From the cell containing the given text, extract its center point as (x, y) coordinate. 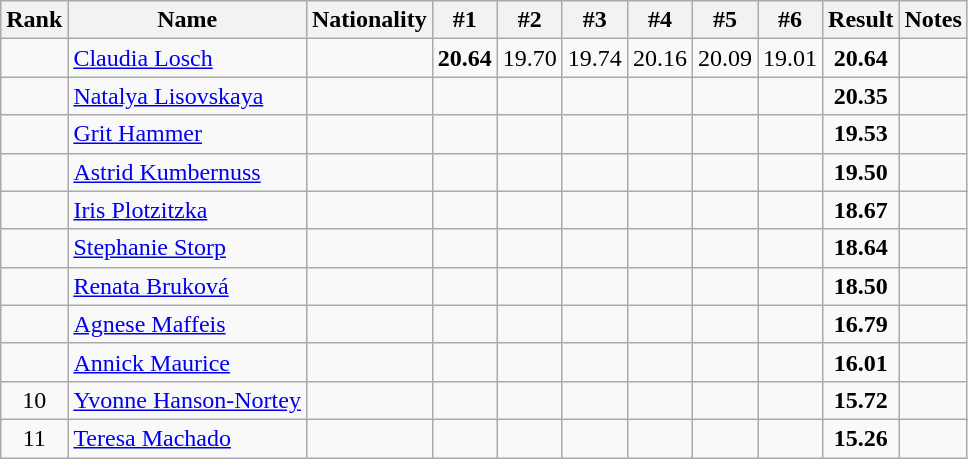
Natalya Lisovskaya (188, 96)
15.72 (861, 400)
Renata Bruková (188, 286)
20.09 (724, 58)
19.01 (790, 58)
Rank (34, 20)
10 (34, 400)
Iris Plotzitzka (188, 210)
20.35 (861, 96)
Agnese Maffeis (188, 324)
Stephanie Storp (188, 248)
#5 (724, 20)
19.70 (530, 58)
Grit Hammer (188, 134)
18.50 (861, 286)
16.01 (861, 362)
Result (861, 20)
#4 (660, 20)
Teresa Machado (188, 438)
19.53 (861, 134)
Name (188, 20)
Claudia Losch (188, 58)
19.50 (861, 172)
16.79 (861, 324)
#6 (790, 20)
19.74 (594, 58)
18.67 (861, 210)
Nationality (369, 20)
#2 (530, 20)
20.16 (660, 58)
#1 (464, 20)
Notes (933, 20)
Yvonne Hanson-Nortey (188, 400)
11 (34, 438)
Annick Maurice (188, 362)
15.26 (861, 438)
Astrid Kumbernuss (188, 172)
#3 (594, 20)
18.64 (861, 248)
